Search for the cell housing the specified text and yield its [x, y] center coordinate. 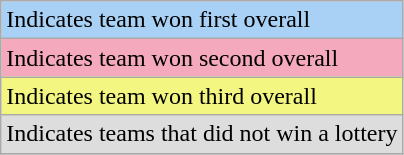
Indicates team won second overall [202, 58]
Indicates team won first overall [202, 20]
Indicates teams that did not win a lottery [202, 134]
Indicates team won third overall [202, 96]
